Identify which cell holds the provided text, then report its (X, Y) central coordinate. 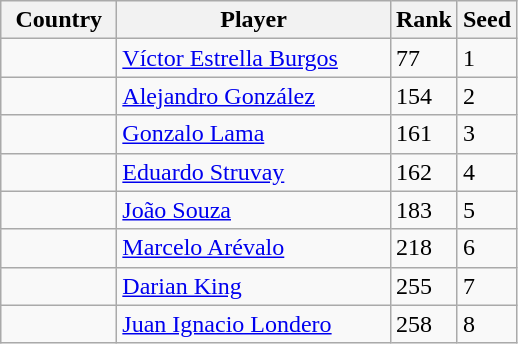
Gonzalo Lama (254, 134)
4 (486, 172)
Player (254, 20)
218 (424, 248)
Eduardo Struvay (254, 172)
Rank (424, 20)
3 (486, 134)
77 (424, 58)
Juan Ignacio Londero (254, 324)
Alejandro González (254, 96)
6 (486, 248)
Country (59, 20)
183 (424, 210)
2 (486, 96)
258 (424, 324)
5 (486, 210)
7 (486, 286)
João Souza (254, 210)
Seed (486, 20)
162 (424, 172)
255 (424, 286)
Marcelo Arévalo (254, 248)
154 (424, 96)
Víctor Estrella Burgos (254, 58)
Darian King (254, 286)
1 (486, 58)
161 (424, 134)
8 (486, 324)
